Extract the [X, Y] coordinate from the center of the cell holding the provided text.  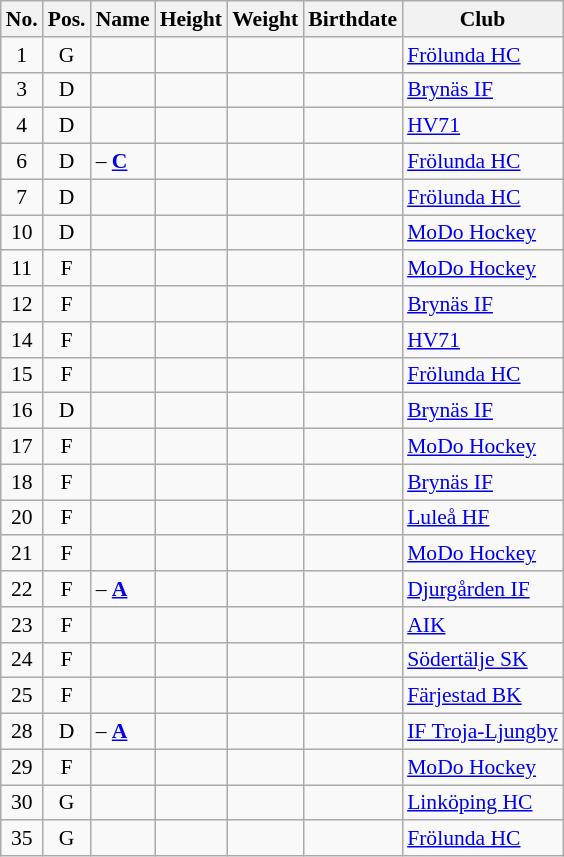
Pos. [67, 19]
20 [22, 518]
1 [22, 55]
17 [22, 447]
25 [22, 696]
16 [22, 411]
Färjestad BK [482, 696]
No. [22, 19]
Södertälje SK [482, 660]
14 [22, 340]
21 [22, 554]
Luleå HF [482, 518]
Height [191, 19]
Linköping HC [482, 803]
28 [22, 732]
22 [22, 589]
18 [22, 482]
– C [123, 162]
24 [22, 660]
15 [22, 375]
Weight [265, 19]
Birthdate [352, 19]
Name [123, 19]
6 [22, 162]
12 [22, 304]
35 [22, 839]
4 [22, 126]
10 [22, 233]
30 [22, 803]
3 [22, 90]
29 [22, 767]
7 [22, 197]
23 [22, 625]
IF Troja-Ljungby [482, 732]
Club [482, 19]
AIK [482, 625]
Djurgården IF [482, 589]
11 [22, 269]
